Detect which cell encompasses the target text, then output its (x, y) center coordinate. 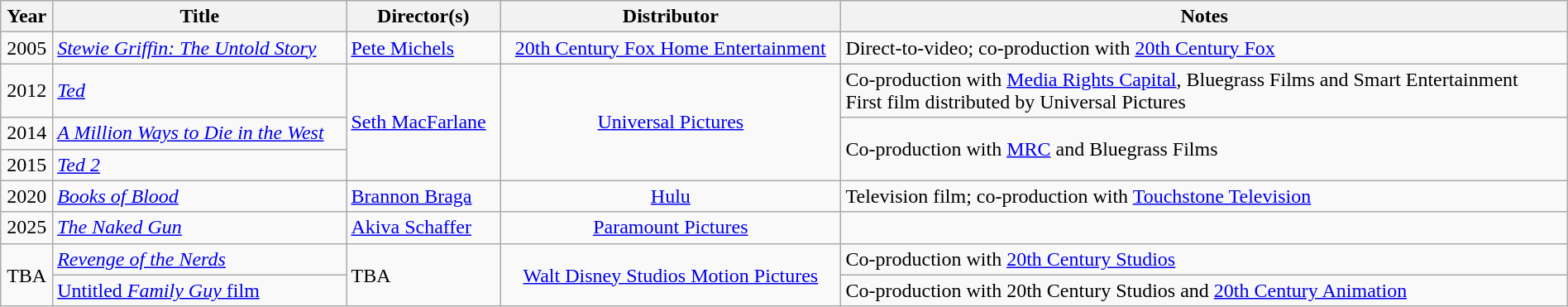
Walt Disney Studios Motion Pictures (671, 275)
2015 (26, 165)
2014 (26, 133)
Co-production with Media Rights Capital, Bluegrass Films and Smart EntertainmentFirst film distributed by Universal Pictures (1204, 91)
Year (26, 17)
Pete Michels (423, 48)
Notes (1204, 17)
Co-production with 20th Century Studios (1204, 259)
Television film; co-production with Touchstone Television (1204, 196)
Seth MacFarlane (423, 122)
Distributor (671, 17)
2025 (26, 228)
Paramount Pictures (671, 228)
Co-production with MRC and Bluegrass Films (1204, 149)
2005 (26, 48)
2012 (26, 91)
20th Century Fox Home Entertainment (671, 48)
Ted (200, 91)
Direct-to-video; co-production with 20th Century Fox (1204, 48)
Co-production with 20th Century Studios and 20th Century Animation (1204, 290)
2020 (26, 196)
Untitled Family Guy film (200, 290)
A Million Ways to Die in the West (200, 133)
Ted 2 (200, 165)
Books of Blood (200, 196)
The Naked Gun (200, 228)
Brannon Braga (423, 196)
Stewie Griffin: The Untold Story (200, 48)
Hulu (671, 196)
Universal Pictures (671, 122)
Akiva Schaffer (423, 228)
Revenge of the Nerds (200, 259)
Director(s) (423, 17)
Title (200, 17)
